For the text-containing cell, return its midpoint in [x, y] coordinate format. 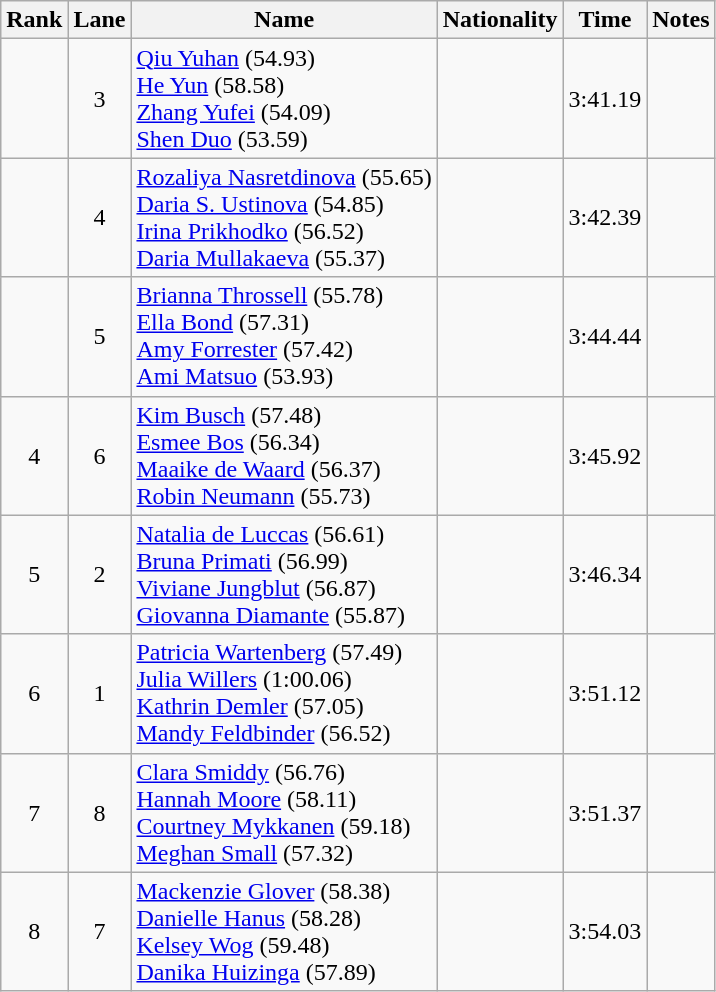
Qiu Yuhan (54.93)He Yun (58.58)Zhang Yufei (54.09)Shen Duo (53.59) [284, 98]
Patricia Wartenberg (57.49)Julia Willers (1:00.06)Kathrin Demler (57.05)Mandy Feldbinder (56.52) [284, 694]
Name [284, 20]
Kim Busch (57.48)Esmee Bos (56.34)Maaike de Waard (56.37)Robin Neumann (55.73) [284, 456]
Mackenzie Glover (58.38)Danielle Hanus (58.28)Kelsey Wog (59.48)Danika Huizinga (57.89) [284, 932]
3:54.03 [605, 932]
3:51.37 [605, 812]
3:51.12 [605, 694]
Time [605, 20]
3:42.39 [605, 218]
Rank [34, 20]
3:41.19 [605, 98]
Rozaliya Nasretdinova (55.65)Daria S. Ustinova (54.85)Irina Prikhodko (56.52)Daria Mullakaeva (55.37) [284, 218]
3:44.44 [605, 336]
3 [100, 98]
Clara Smiddy (56.76)Hannah Moore (58.11)Courtney Mykkanen (59.18)Meghan Small (57.32) [284, 812]
Brianna Throssell (55.78)Ella Bond (57.31)Amy Forrester (57.42)Ami Matsuo (53.93) [284, 336]
1 [100, 694]
Nationality [500, 20]
3:46.34 [605, 574]
3:45.92 [605, 456]
Notes [681, 20]
Natalia de Luccas (56.61)Bruna Primati (56.99)Viviane Jungblut (56.87)Giovanna Diamante (55.87) [284, 574]
Lane [100, 20]
2 [100, 574]
